Find where the given text appears and provide that cell's center as (x, y) coordinate. 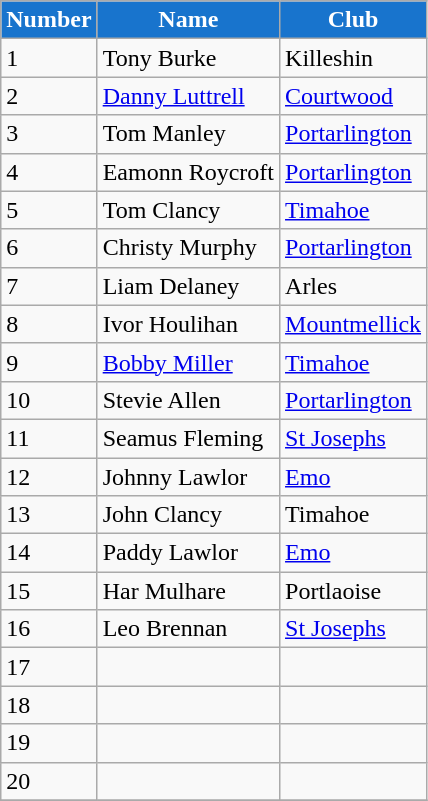
6 (49, 248)
Tony Burke (188, 58)
Tom Manley (188, 134)
Johnny Lawlor (188, 477)
Killeshin (354, 58)
Tom Clancy (188, 210)
12 (49, 477)
14 (49, 553)
Seamus Fleming (188, 438)
Bobby Miller (188, 362)
Name (188, 20)
Arles (354, 286)
Portlaoise (354, 591)
13 (49, 515)
1 (49, 58)
Ivor Houlihan (188, 324)
Danny Luttrell (188, 96)
Paddy Lawlor (188, 553)
20 (49, 781)
Number (49, 20)
Club (354, 20)
Leo Brennan (188, 629)
2 (49, 96)
Liam Delaney (188, 286)
11 (49, 438)
3 (49, 134)
Mountmellick (354, 324)
9 (49, 362)
16 (49, 629)
Stevie Allen (188, 400)
Courtwood (354, 96)
17 (49, 667)
Har Mulhare (188, 591)
5 (49, 210)
19 (49, 743)
Christy Murphy (188, 248)
4 (49, 172)
John Clancy (188, 515)
7 (49, 286)
18 (49, 705)
8 (49, 324)
Eamonn Roycroft (188, 172)
15 (49, 591)
10 (49, 400)
